Search for the cell housing the specified text and yield its (X, Y) center coordinate. 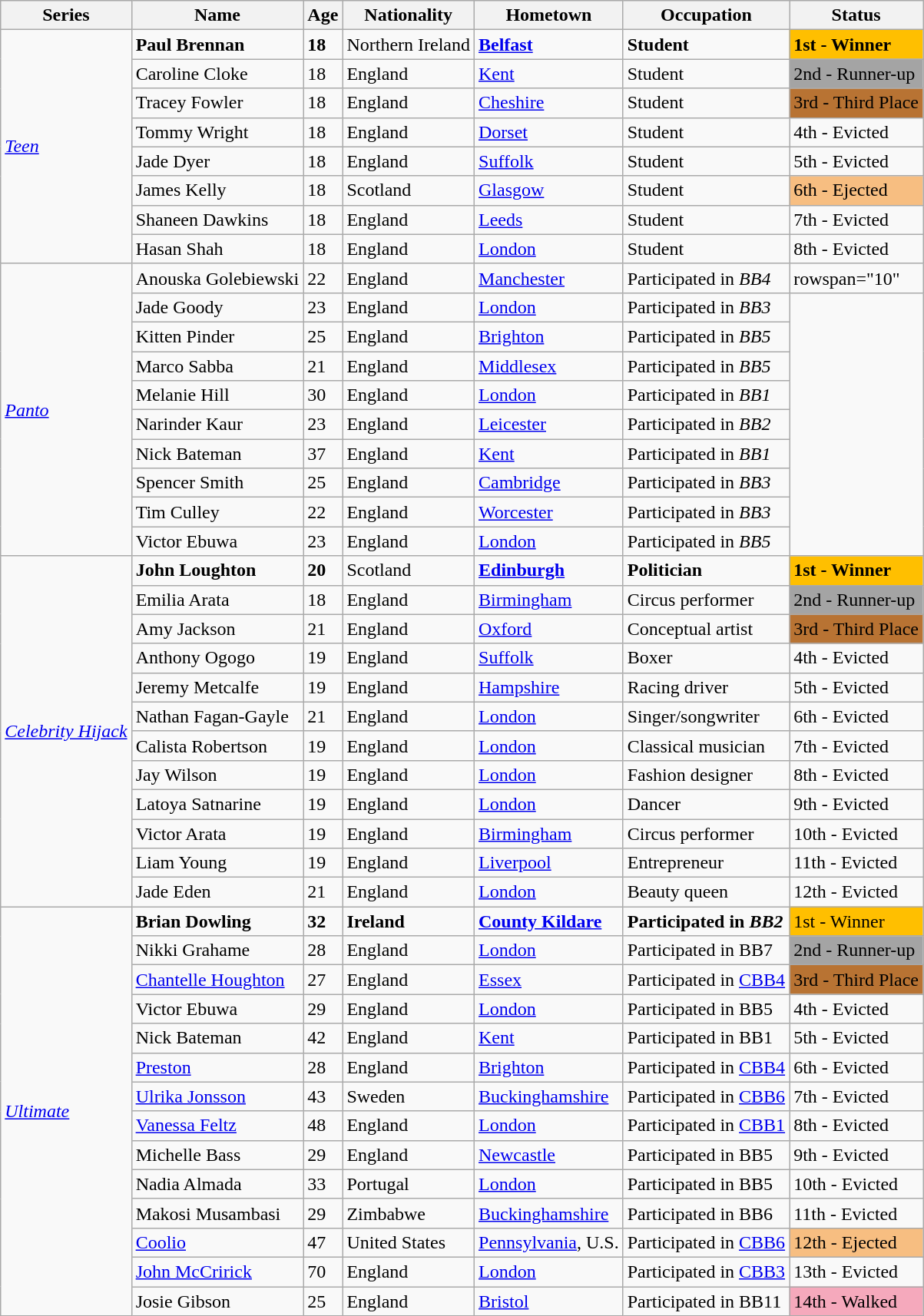
37 (323, 454)
Calista Robertson (217, 746)
Participated in BB4 (706, 278)
Jeremy Metcalfe (217, 687)
Michelle Bass (217, 1155)
Participated in CBB3 (706, 1271)
Nikki Grahame (217, 951)
Portugal (409, 1184)
Tracey Fowler (217, 103)
Celebrity Hijack (66, 731)
42 (323, 1038)
Latoya Satnarine (217, 804)
Caroline Cloke (217, 74)
Brian Dowling (217, 921)
12th - Evicted (856, 892)
Marco Sabba (217, 366)
Tim Culley (217, 512)
Politician (706, 570)
Paul Brennan (217, 45)
Chantelle Houghton (217, 980)
John Loughton (217, 570)
Entrepreneur (706, 863)
Worcester (549, 512)
Liam Young (217, 863)
Nathan Fagan-Gayle (217, 716)
United States (409, 1242)
James Kelly (217, 190)
Nationality (409, 15)
13th - Evicted (856, 1271)
Glasgow (549, 190)
Emilia Arata (217, 600)
Series (66, 15)
Teen (66, 147)
Jade Dyer (217, 161)
Fashion designer (706, 775)
Liverpool (549, 863)
47 (323, 1242)
Cheshire (549, 103)
Beauty queen (706, 892)
27 (323, 980)
Preston (217, 1067)
32 (323, 921)
Hometown (549, 15)
Participated in BB6 (706, 1213)
33 (323, 1184)
Leicester (549, 425)
Pennsylvania, U.S. (549, 1242)
Ulrika Jonsson (217, 1096)
Vanessa Feltz (217, 1126)
Middlesex (549, 366)
Narinder Kaur (217, 425)
Jade Goody (217, 307)
Classical musician (706, 746)
Northern Ireland (409, 45)
Coolio (217, 1242)
Hampshire (549, 687)
20 (323, 570)
Josie Gibson (217, 1301)
Occupation (706, 15)
Anthony Ogogo (217, 658)
Zimbabwe (409, 1213)
Leeds (549, 220)
Racing driver (706, 687)
14th - Walked (856, 1301)
48 (323, 1126)
rowspan="10" (856, 278)
12th - Ejected (856, 1242)
Ireland (409, 921)
Kitten Pinder (217, 336)
Victor Arata (217, 833)
Manchester (549, 278)
30 (323, 395)
Amy Jackson (217, 629)
6th - Ejected (856, 190)
Participated in BB7 (706, 951)
Tommy Wright (217, 132)
Cambridge (549, 483)
Conceptual artist (706, 629)
Newcastle (549, 1155)
Participated in BB11 (706, 1301)
Melanie Hill (217, 395)
Jade Eden (217, 892)
Name (217, 15)
Nadia Almada (217, 1184)
Boxer (706, 658)
Essex (549, 980)
County Kildare (549, 921)
Spencer Smith (217, 483)
Age (323, 15)
Panto (66, 410)
Makosi Musambasi (217, 1213)
Ultimate (66, 1112)
Bristol (549, 1301)
Status (856, 15)
John McCririck (217, 1271)
Dorset (549, 132)
Participated in CBB1 (706, 1126)
Singer/songwriter (706, 716)
Shaneen Dawkins (217, 220)
Oxford (549, 629)
Sweden (409, 1096)
Belfast (549, 45)
70 (323, 1271)
Hasan Shah (217, 249)
Edinburgh (549, 570)
Anouska Golebiewski (217, 278)
Dancer (706, 804)
43 (323, 1096)
Jay Wilson (217, 775)
